Extract the (X, Y) coordinate from the center of the cell holding the provided text.  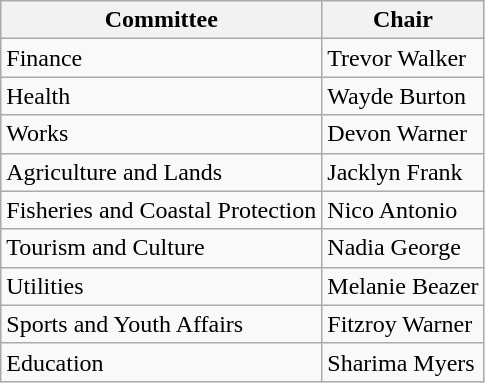
Jacklyn Frank (403, 172)
Committee (162, 20)
Tourism and Culture (162, 248)
Fisheries and Coastal Protection (162, 210)
Wayde Burton (403, 96)
Nico Antonio (403, 210)
Agriculture and Lands (162, 172)
Education (162, 362)
Finance (162, 58)
Devon Warner (403, 134)
Sports and Youth Affairs (162, 324)
Chair (403, 20)
Works (162, 134)
Melanie Beazer (403, 286)
Fitzroy Warner (403, 324)
Sharima Myers (403, 362)
Utilities (162, 286)
Nadia George (403, 248)
Health (162, 96)
Trevor Walker (403, 58)
